Identify which cell holds the provided text, then report its [x, y] central coordinate. 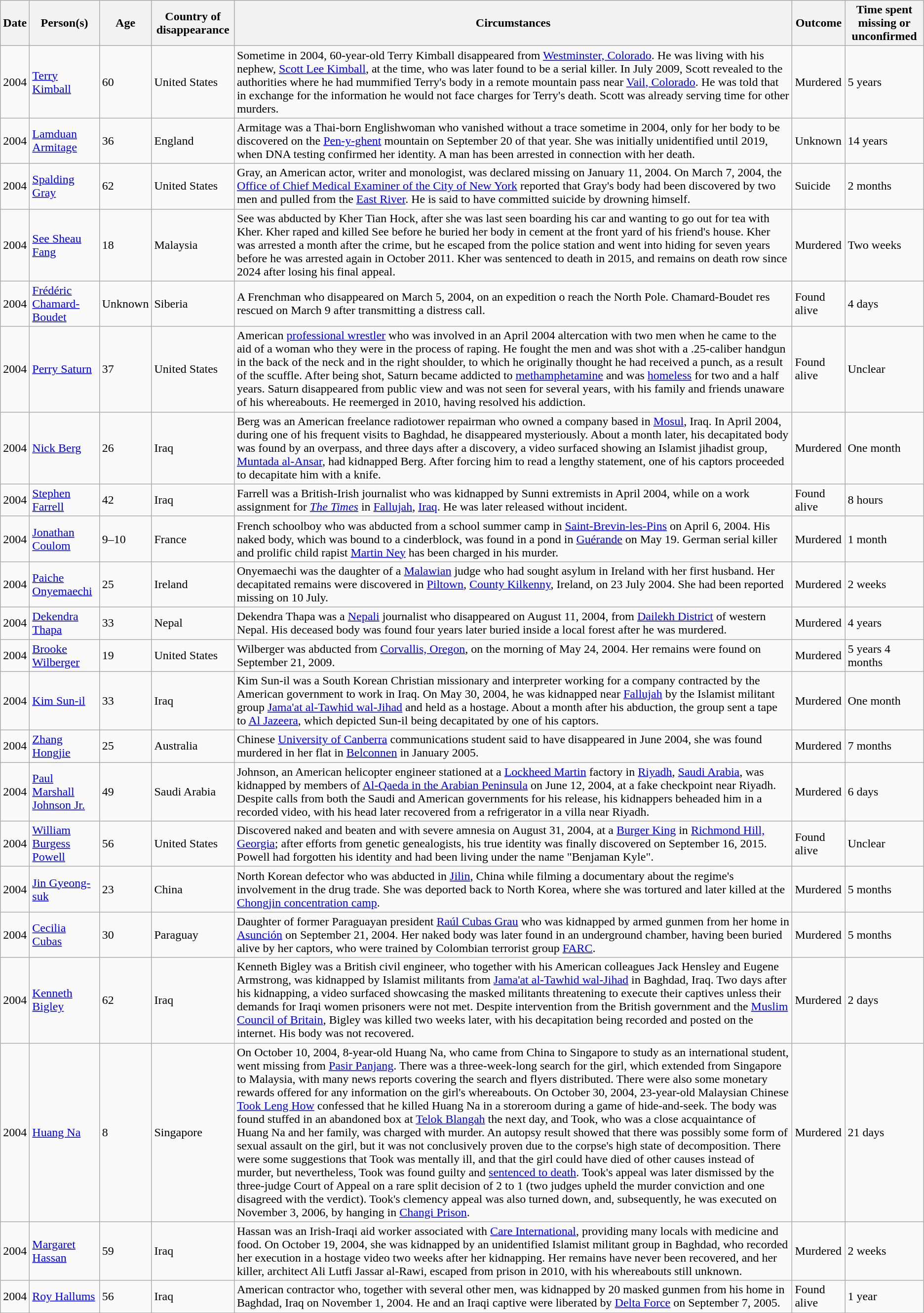
1 month [885, 539]
4 days [885, 304]
Circumstances [513, 23]
Ireland [192, 584]
Singapore [192, 1132]
59 [125, 1251]
Two weeks [885, 245]
7 months [885, 747]
49 [125, 792]
4 years [885, 623]
36 [125, 141]
5 years [885, 82]
Frédéric Chamard-Boudet [64, 304]
Terry Kimball [64, 82]
Paraguay [192, 935]
Paiche Onyemaechi [64, 584]
37 [125, 369]
William Burgess Powell [64, 844]
France [192, 539]
60 [125, 82]
Date [15, 23]
Kim Sun-il [64, 701]
2 days [885, 1000]
14 years [885, 141]
Suicide [818, 186]
Country of disappearance [192, 23]
5 years 4 months [885, 655]
19 [125, 655]
Stephen Farrell [64, 500]
8 [125, 1132]
9–10 [125, 539]
Jonathan Coulom [64, 539]
Age [125, 23]
8 hours [885, 500]
18 [125, 245]
Zhang Hongjie [64, 747]
Nepal [192, 623]
Wilberger was abducted from Corvallis, Oregon, on the morning of May 24, 2004. Her remains were found on September 21, 2009. [513, 655]
6 days [885, 792]
Kenneth Bigley [64, 1000]
30 [125, 935]
Paul Marshall Johnson Jr. [64, 792]
Spalding Gray [64, 186]
Cecilia Cubas [64, 935]
Huang Na [64, 1132]
Roy Hallums [64, 1297]
Nick Berg [64, 448]
Margaret Hassan [64, 1251]
Time spent missing or unconfirmed [885, 23]
Siberia [192, 304]
Person(s) [64, 23]
Jin Gyeong-suk [64, 889]
21 days [885, 1132]
Malaysia [192, 245]
Perry Saturn [64, 369]
Dekendra Thapa [64, 623]
China [192, 889]
Lamduan Armitage [64, 141]
1 year [885, 1297]
Outcome [818, 23]
See Sheau Fang [64, 245]
23 [125, 889]
Australia [192, 747]
Saudi Arabia [192, 792]
2 months [885, 186]
Brooke Wilberger [64, 655]
26 [125, 448]
42 [125, 500]
England [192, 141]
